Capture the cell that displays the provided text and extract its (X, Y) central coordinate. 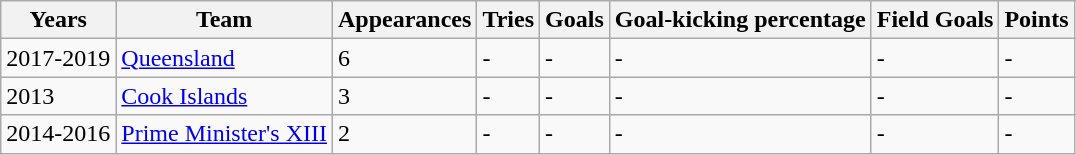
3 (405, 96)
Field Goals (935, 20)
Appearances (405, 20)
Queensland (224, 58)
Cook Islands (224, 96)
Goals (575, 20)
Years (58, 20)
2 (405, 134)
2014-2016 (58, 134)
Team (224, 20)
Points (1036, 20)
Prime Minister's XIII (224, 134)
2017-2019 (58, 58)
Tries (508, 20)
Goal-kicking percentage (740, 20)
6 (405, 58)
2013 (58, 96)
